Pinpoint the cell where the given text exists, returning its (x, y) midpoint coordinate. 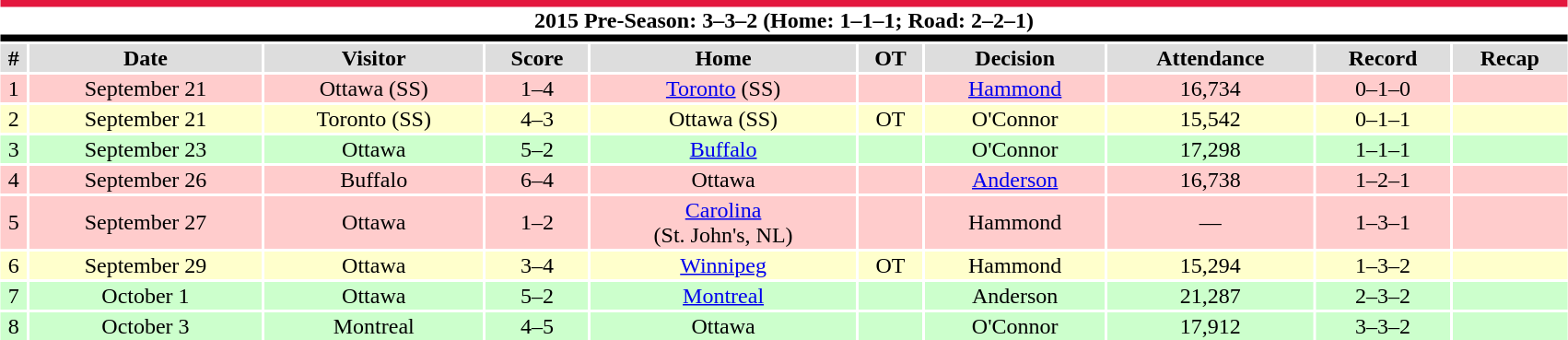
September 23 (146, 149)
1 (14, 88)
16,738 (1211, 180)
Date (146, 58)
September 29 (146, 265)
October 1 (146, 296)
Score (536, 58)
17,298 (1211, 149)
September 26 (146, 180)
15,542 (1211, 119)
2015 Pre-Season: 3–3–2 (Home: 1–1–1; Road: 2–2–1) (784, 20)
–– (1211, 223)
Decision (1015, 58)
0–1–0 (1384, 88)
2–3–2 (1384, 296)
Attendance (1211, 58)
2 (14, 119)
1–1–1 (1384, 149)
Home (724, 58)
Visitor (374, 58)
1–3–1 (1384, 223)
October 3 (146, 326)
4–5 (536, 326)
0–1–1 (1384, 119)
September 27 (146, 223)
7 (14, 296)
6 (14, 265)
1–4 (536, 88)
1–3–2 (1384, 265)
4 (14, 180)
Carolina(St. John's, NL) (724, 223)
Recap (1509, 58)
3 (14, 149)
6–4 (536, 180)
3–4 (536, 265)
Record (1384, 58)
# (14, 58)
8 (14, 326)
1–2 (536, 223)
3–3–2 (1384, 326)
15,294 (1211, 265)
16,734 (1211, 88)
17,912 (1211, 326)
21,287 (1211, 296)
4–3 (536, 119)
5 (14, 223)
1–2–1 (1384, 180)
Winnipeg (724, 265)
